For the text-containing cell, return its midpoint in (x, y) coordinate format. 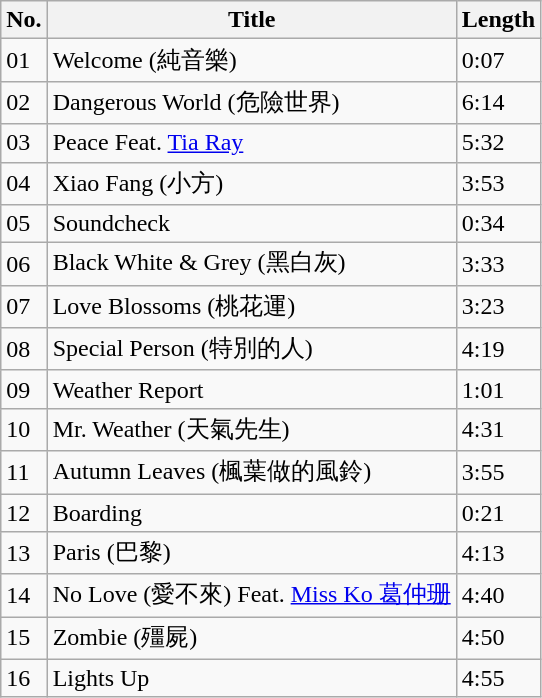
12 (24, 513)
07 (24, 306)
3:55 (498, 472)
4:55 (498, 678)
Lights Up (252, 678)
5:32 (498, 143)
13 (24, 554)
3:23 (498, 306)
Paris (巴黎) (252, 554)
4:19 (498, 350)
14 (24, 596)
Peace Feat. Tia Ray (252, 143)
08 (24, 350)
Xiao Fang (小方) (252, 184)
Mr. Weather (天氣先生) (252, 430)
Love Blossoms (桃花運) (252, 306)
Dangerous World (危險世界) (252, 102)
Boarding (252, 513)
3:33 (498, 264)
4:31 (498, 430)
6:14 (498, 102)
04 (24, 184)
No Love (愛不來) Feat. Miss Ko 葛仲珊 (252, 596)
0:07 (498, 60)
Weather Report (252, 389)
No. (24, 20)
Length (498, 20)
05 (24, 224)
0:34 (498, 224)
Zombie (殭屍) (252, 638)
Welcome (純音樂) (252, 60)
11 (24, 472)
4:50 (498, 638)
4:40 (498, 596)
06 (24, 264)
Black White & Grey (黑白灰) (252, 264)
1:01 (498, 389)
15 (24, 638)
Title (252, 20)
02 (24, 102)
09 (24, 389)
10 (24, 430)
Soundcheck (252, 224)
3:53 (498, 184)
01 (24, 60)
Autumn Leaves (楓葉做的風鈴) (252, 472)
16 (24, 678)
0:21 (498, 513)
4:13 (498, 554)
Special Person (特別的人) (252, 350)
03 (24, 143)
